Detect which cell encompasses the target text, then output its (x, y) center coordinate. 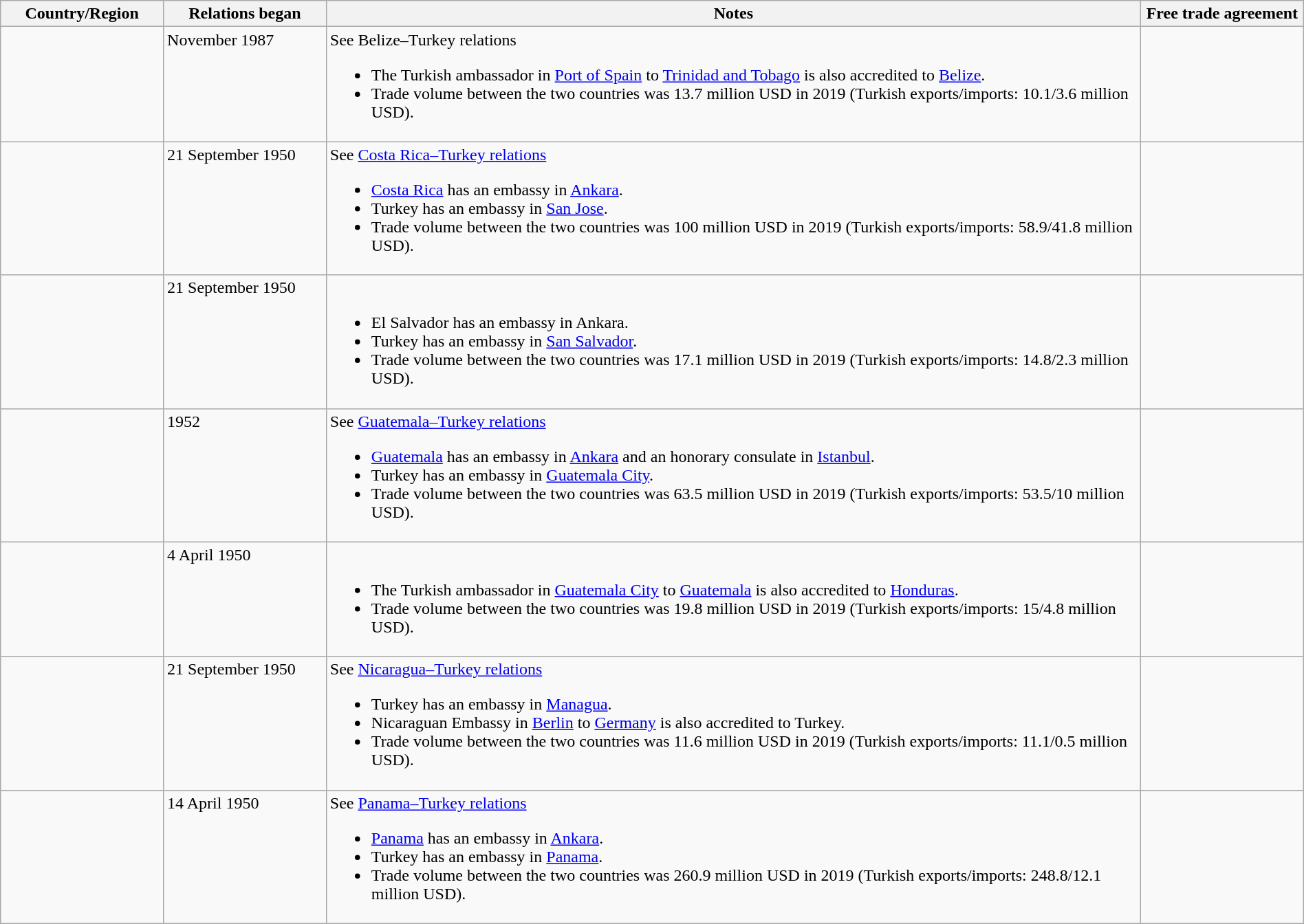
4 April 1950 (245, 599)
Free trade agreement (1221, 14)
14 April 1950 (245, 857)
Notes (733, 14)
November 1987 (245, 84)
1952 (245, 475)
Relations began (245, 14)
Country/Region (83, 14)
